Detect which cell encompasses the target text, then output its (x, y) center coordinate. 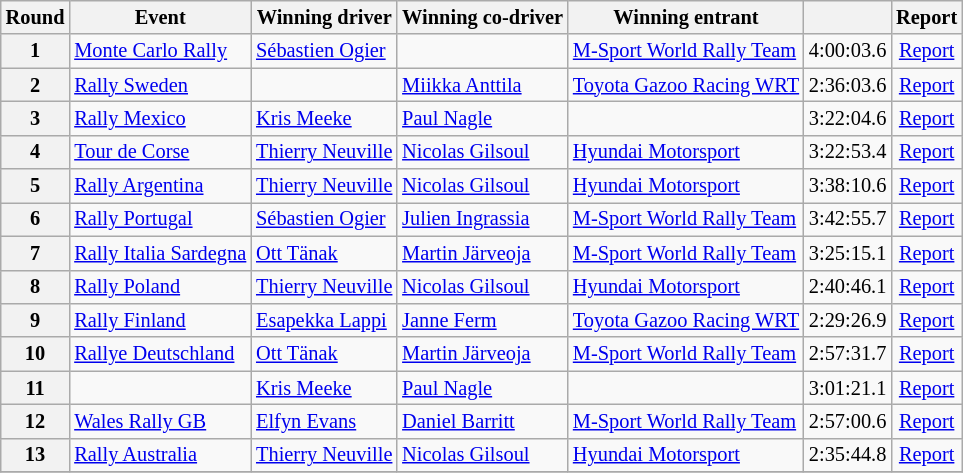
8 (36, 287)
Winning co-driver (482, 17)
2:29:26.9 (848, 320)
3:22:04.6 (848, 118)
Miikka Anttila (482, 85)
12 (36, 421)
Event (160, 17)
5 (36, 186)
9 (36, 320)
Esapekka Lappi (324, 320)
10 (36, 354)
1 (36, 51)
2:57:31.7 (848, 354)
Wales Rally GB (160, 421)
7 (36, 253)
Rally Italia Sardegna (160, 253)
2:35:44.8 (848, 455)
Round (36, 17)
Rally Sweden (160, 85)
2:36:03.6 (848, 85)
Winning driver (324, 17)
4:00:03.6 (848, 51)
Winning entrant (686, 17)
Rally Australia (160, 455)
13 (36, 455)
3 (36, 118)
3:25:15.1 (848, 253)
6 (36, 219)
4 (36, 152)
3:42:55.7 (848, 219)
11 (36, 388)
3:22:53.4 (848, 152)
Monte Carlo Rally (160, 51)
Rallye Deutschland (160, 354)
Rally Poland (160, 287)
Rally Argentina (160, 186)
3:01:21.1 (848, 388)
Rally Mexico (160, 118)
Rally Finland (160, 320)
Daniel Barritt (482, 421)
Julien Ingrassia (482, 219)
Tour de Corse (160, 152)
Rally Portugal (160, 219)
2 (36, 85)
Janne Ferm (482, 320)
2:40:46.1 (848, 287)
Elfyn Evans (324, 421)
2:57:00.6 (848, 421)
3:38:10.6 (848, 186)
